Detect which cell encompasses the target text, then output its (X, Y) center coordinate. 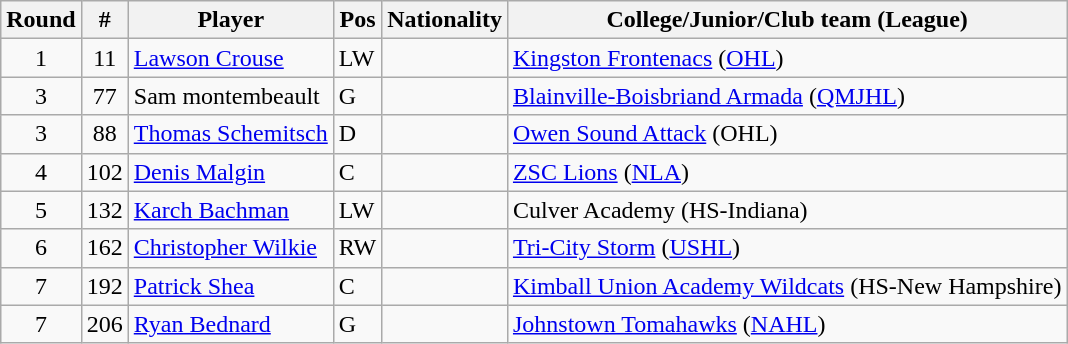
Nationality (445, 20)
ZSC Lions (NLA) (787, 172)
Christopher Wilkie (230, 248)
162 (104, 248)
1 (41, 58)
Round (41, 20)
D (357, 134)
88 (104, 134)
Sam montembeault (230, 96)
4 (41, 172)
5 (41, 210)
Owen Sound Attack (OHL) (787, 134)
# (104, 20)
Thomas Schemitsch (230, 134)
RW (357, 248)
Karch Bachman (230, 210)
Culver Academy (HS-Indiana) (787, 210)
Johnstown Tomahawks (NAHL) (787, 324)
132 (104, 210)
Player (230, 20)
6 (41, 248)
Patrick Shea (230, 286)
77 (104, 96)
206 (104, 324)
Kimball Union Academy Wildcats (HS-New Hampshire) (787, 286)
College/Junior/Club team (League) (787, 20)
Kingston Frontenacs (OHL) (787, 58)
102 (104, 172)
Blainville-Boisbriand Armada (QMJHL) (787, 96)
Pos (357, 20)
192 (104, 286)
Denis Malgin (230, 172)
Lawson Crouse (230, 58)
Tri-City Storm (USHL) (787, 248)
11 (104, 58)
Ryan Bednard (230, 324)
